Locate the cell with the specified text and output its [X, Y] center coordinate. 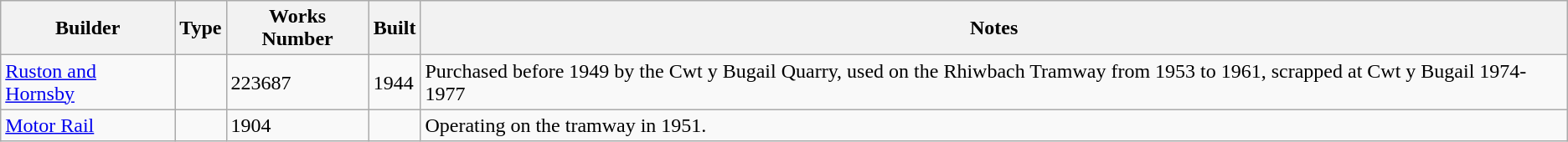
Notes [993, 28]
1904 [297, 125]
Purchased before 1949 by the Cwt y Bugail Quarry, used on the Rhiwbach Tramway from 1953 to 1961, scrapped at Cwt y Bugail 1974-1977 [993, 82]
223687 [297, 82]
Works Number [297, 28]
1944 [395, 82]
Built [395, 28]
Builder [88, 28]
Operating on the tramway in 1951. [993, 125]
Type [201, 28]
Ruston and Hornsby [88, 82]
Motor Rail [88, 125]
